Capture the cell that displays the provided text and extract its (X, Y) central coordinate. 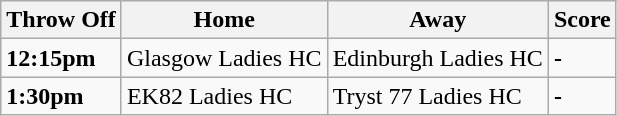
Edinburgh Ladies HC (438, 58)
Away (438, 20)
Home (224, 20)
EK82 Ladies HC (224, 96)
Tryst 77 Ladies HC (438, 96)
Score (582, 20)
1:30pm (62, 96)
Throw Off (62, 20)
12:15pm (62, 58)
Glasgow Ladies HC (224, 58)
